From the cell containing the given text, extract its center point as [x, y] coordinate. 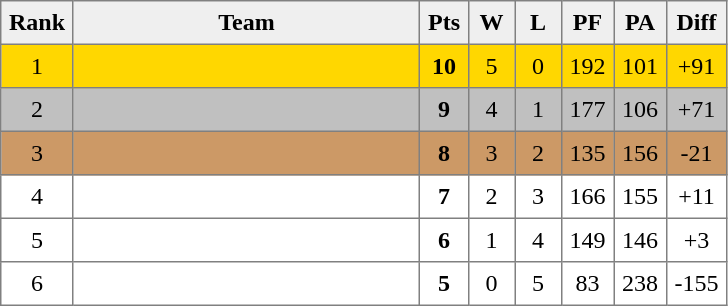
Rank [38, 23]
PF [587, 23]
+11 [696, 197]
135 [587, 153]
Team [246, 23]
106 [640, 110]
9 [444, 110]
L [538, 23]
156 [640, 153]
10 [444, 66]
177 [587, 110]
Pts [444, 23]
238 [640, 284]
101 [640, 66]
83 [587, 284]
8 [444, 153]
+91 [696, 66]
146 [640, 240]
+71 [696, 110]
-155 [696, 284]
-21 [696, 153]
W [491, 23]
PA [640, 23]
7 [444, 197]
+3 [696, 240]
166 [587, 197]
Diff [696, 23]
149 [587, 240]
192 [587, 66]
155 [640, 197]
